Return the [X, Y] coordinate for the center point of the cell that contains the specified text.  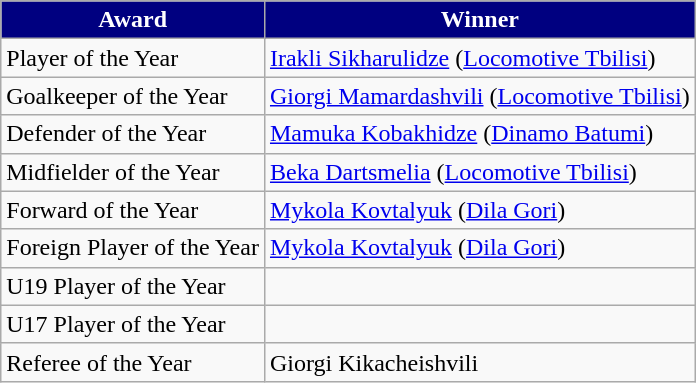
Forward of the Year [133, 210]
Defender of the Year [133, 134]
Giorgi Kikacheishvili [480, 362]
Mamuka Kobakhidze (Dinamo Batumi) [480, 134]
Irakli Sikharulidze (Locomotive Tbilisi) [480, 58]
U17 Player of the Year [133, 324]
U19 Player of the Year [133, 286]
Midfielder of the Year [133, 172]
Goalkeeper of the Year [133, 96]
Giorgi Mamardashvili (Locomotive Tbilisi) [480, 96]
Foreign Player of the Year [133, 248]
Winner [480, 20]
Award [133, 20]
Player of the Year [133, 58]
Beka Dartsmelia (Locomotive Tbilisi) [480, 172]
Referee of the Year [133, 362]
